For the text-containing cell, return its midpoint in (x, y) coordinate format. 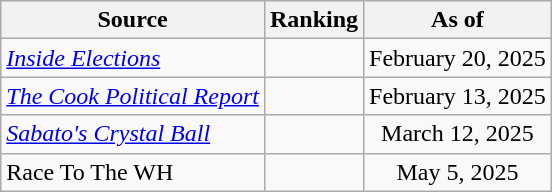
The Cook Political Report (133, 96)
As of (458, 20)
March 12, 2025 (458, 134)
Inside Elections (133, 58)
February 20, 2025 (458, 58)
February 13, 2025 (458, 96)
Source (133, 20)
Race To The WH (133, 172)
Sabato's Crystal Ball (133, 134)
May 5, 2025 (458, 172)
Ranking (314, 20)
